Return the (X, Y) coordinate for the center point of the cell that contains the specified text.  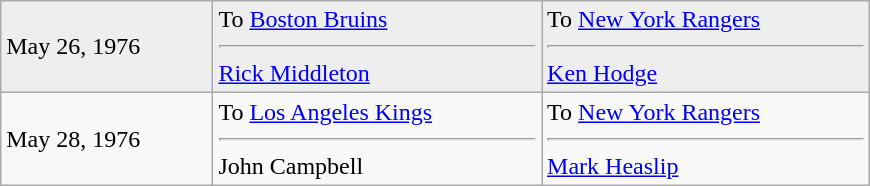
May 26, 1976 (107, 47)
To Los Angeles KingsJohn Campbell (378, 139)
To Boston BruinsRick Middleton (378, 47)
To New York RangersMark Heaslip (706, 139)
May 28, 1976 (107, 139)
To New York RangersKen Hodge (706, 47)
